Locate the cell with the specified text and output its (X, Y) center coordinate. 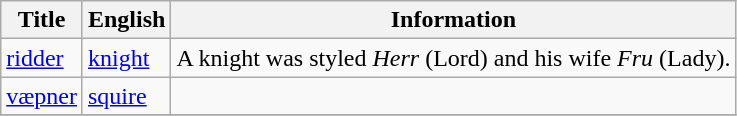
A knight was styled Herr (Lord) and his wife Fru (Lady). (454, 58)
English (126, 20)
Title (42, 20)
Information (454, 20)
knight (126, 58)
ridder (42, 58)
squire (126, 96)
væpner (42, 96)
